Search for the cell housing the specified text and yield its [x, y] center coordinate. 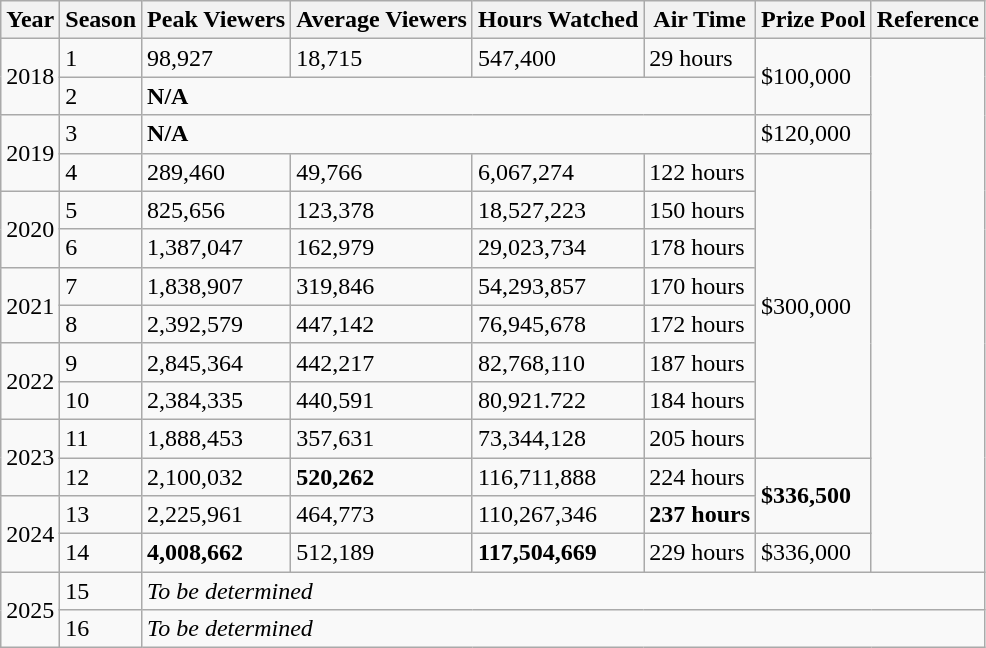
73,344,128 [558, 438]
82,768,110 [558, 362]
Year [30, 20]
2,384,335 [216, 400]
3 [101, 134]
$120,000 [814, 134]
2,225,961 [216, 515]
12 [101, 477]
54,293,857 [558, 286]
1 [101, 58]
184 hours [700, 400]
14 [101, 553]
122 hours [700, 172]
319,846 [382, 286]
Reference [928, 20]
5 [101, 210]
1,387,047 [216, 248]
117,504,669 [558, 553]
825,656 [216, 210]
10 [101, 400]
150 hours [700, 210]
4 [101, 172]
76,945,678 [558, 324]
18,527,223 [558, 210]
2018 [30, 77]
2,100,032 [216, 477]
$300,000 [814, 305]
512,189 [382, 553]
7 [101, 286]
13 [101, 515]
520,262 [382, 477]
2022 [30, 381]
Season [101, 20]
2025 [30, 610]
8 [101, 324]
123,378 [382, 210]
$100,000 [814, 77]
1,838,907 [216, 286]
237 hours [700, 515]
29,023,734 [558, 248]
224 hours [700, 477]
6,067,274 [558, 172]
18,715 [382, 58]
29 hours [700, 58]
447,142 [382, 324]
$336,500 [814, 496]
2023 [30, 457]
162,979 [382, 248]
11 [101, 438]
Air Time [700, 20]
178 hours [700, 248]
170 hours [700, 286]
15 [101, 591]
2024 [30, 534]
$336,000 [814, 553]
Average Viewers [382, 20]
464,773 [382, 515]
116,711,888 [558, 477]
442,217 [382, 362]
2,392,579 [216, 324]
Prize Pool [814, 20]
229 hours [700, 553]
6 [101, 248]
49,766 [382, 172]
2021 [30, 305]
Peak Viewers [216, 20]
289,460 [216, 172]
2 [101, 96]
Hours Watched [558, 20]
187 hours [700, 362]
2,845,364 [216, 362]
547,400 [558, 58]
172 hours [700, 324]
9 [101, 362]
16 [101, 629]
110,267,346 [558, 515]
2019 [30, 153]
4,008,662 [216, 553]
205 hours [700, 438]
1,888,453 [216, 438]
440,591 [382, 400]
2020 [30, 229]
357,631 [382, 438]
80,921.722 [558, 400]
98,927 [216, 58]
